Return the (X, Y) coordinate for the center point of the cell that contains the specified text.  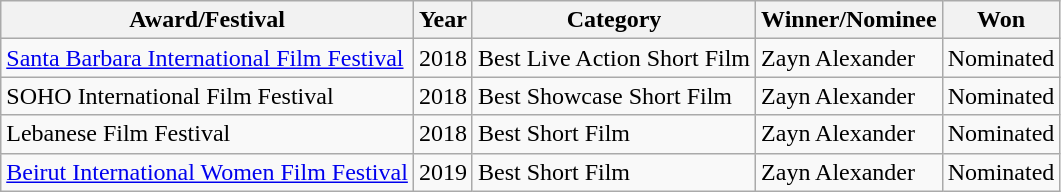
Lebanese Film Festival (208, 134)
Best Showcase Short Film (614, 96)
Won (1001, 20)
Best Live Action Short Film (614, 58)
Year (442, 20)
Beirut International Women Film Festival (208, 172)
2019 (442, 172)
Winner/Nominee (850, 20)
Category (614, 20)
SOHO International Film Festival (208, 96)
Santa Barbara International Film Festival (208, 58)
Award/Festival (208, 20)
